Return [x, y] of the center of cell containing provided text 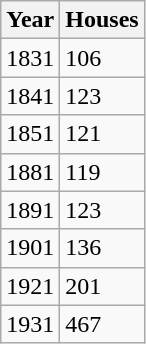
1841 [30, 96]
1851 [30, 134]
467 [102, 324]
121 [102, 134]
1901 [30, 248]
201 [102, 286]
Year [30, 20]
119 [102, 172]
1921 [30, 286]
106 [102, 58]
136 [102, 248]
Houses [102, 20]
1831 [30, 58]
1931 [30, 324]
1881 [30, 172]
1891 [30, 210]
